Determine the [x, y] coordinate at the center of the cell enclosing the given text.  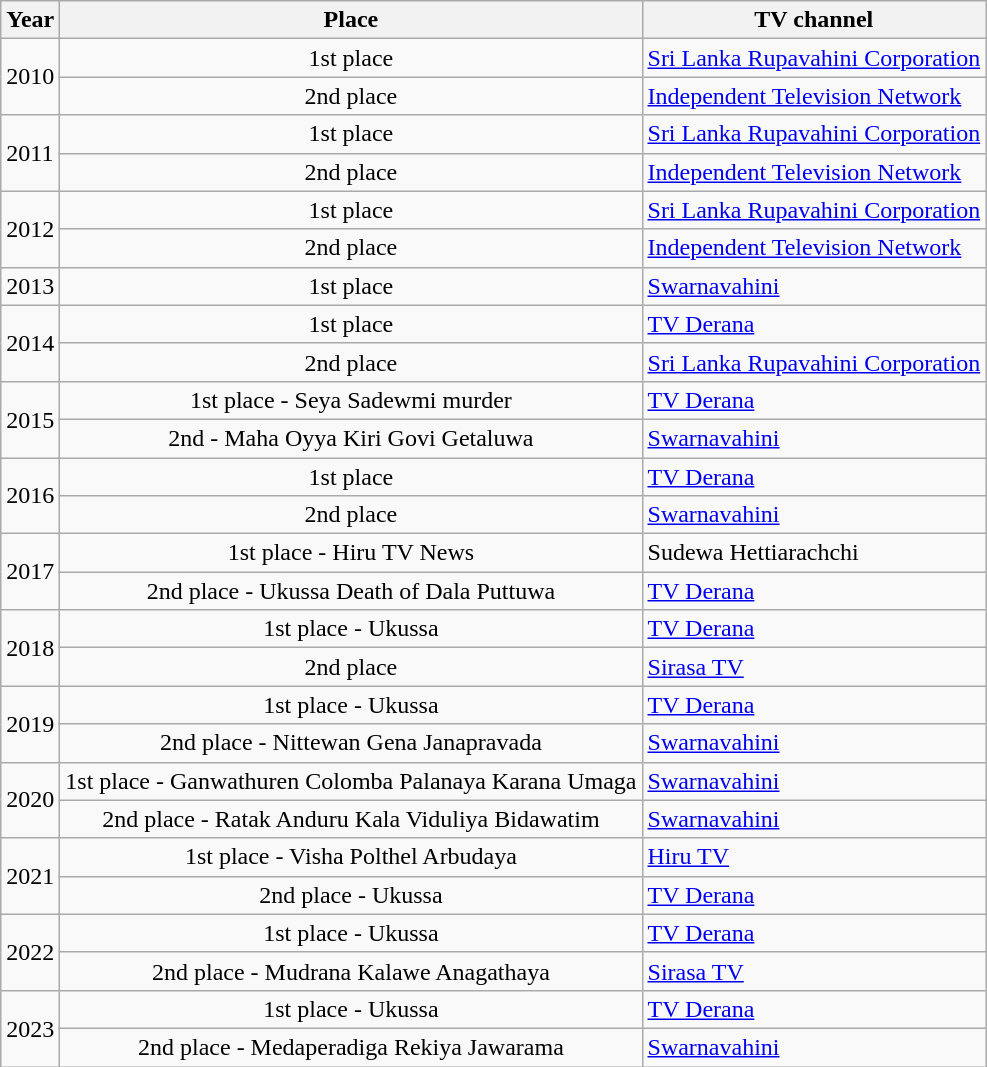
1st place - Seya Sadewmi murder [351, 400]
Year [30, 20]
2nd place - Mudrana Kalawe Anagathaya [351, 971]
2nd place - Nittewan Gena Janapravada [351, 743]
2023 [30, 1028]
Place [351, 20]
2015 [30, 419]
2020 [30, 800]
2014 [30, 343]
TV channel [814, 20]
Hiru TV [814, 857]
2nd place - Ukussa [351, 895]
2016 [30, 496]
2019 [30, 724]
2nd place - Ukussa Death of Dala Puttuwa [351, 591]
2012 [30, 229]
2018 [30, 648]
2017 [30, 572]
1st place - Hiru TV News [351, 553]
2011 [30, 153]
2022 [30, 952]
1st place - Ganwathuren Colomba Palanaya Karana Umaga [351, 781]
1st place - Visha Polthel Arbudaya [351, 857]
2nd - Maha Oyya Kiri Govi Getaluwa [351, 438]
2nd place - Ratak Anduru Kala Viduliya Bidawatim [351, 819]
2013 [30, 286]
2021 [30, 876]
2010 [30, 77]
Sudewa Hettiarachchi [814, 553]
2nd place - Medaperadiga Rekiya Jawarama [351, 1047]
